Provide the [x, y] coordinate of the cell's center where the given text is located.  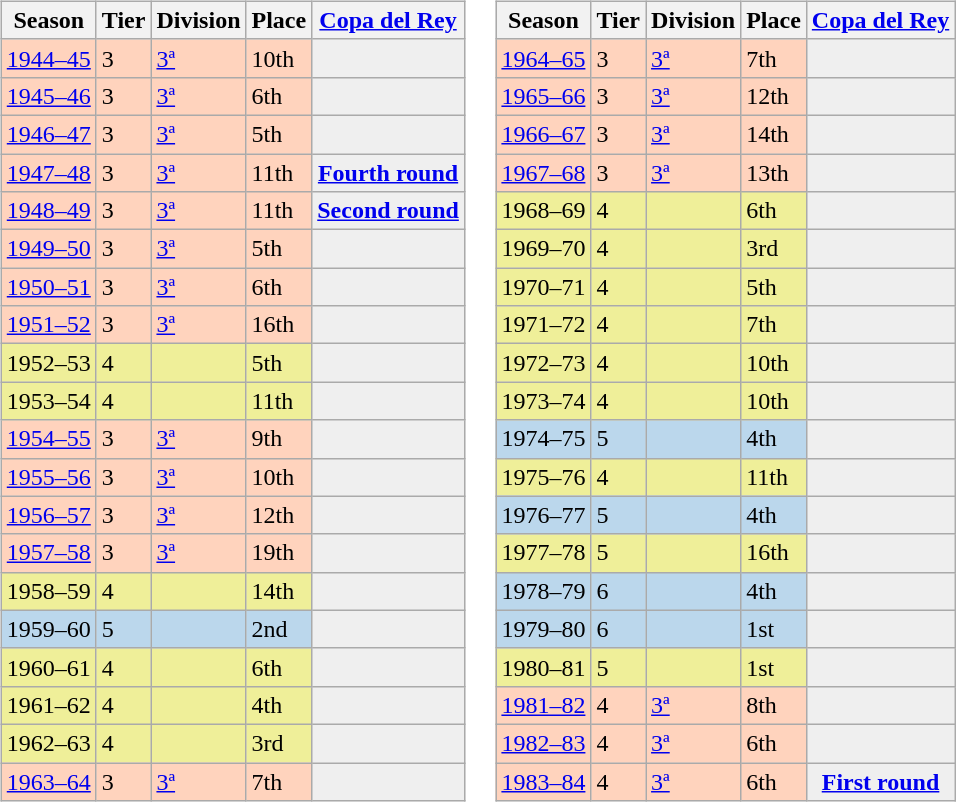
1963–64 [48, 781]
1972–73 [544, 363]
1954–55 [48, 439]
1957–58 [48, 553]
1976–77 [544, 515]
2nd [279, 629]
9th [279, 439]
1944–45 [48, 58]
1945–46 [48, 96]
13th [774, 173]
1975–76 [544, 477]
1952–53 [48, 363]
1978–79 [544, 591]
8th [774, 705]
1968–69 [544, 211]
Fourth round [388, 173]
1948–49 [48, 211]
1982–83 [544, 743]
1973–74 [544, 401]
1967–68 [544, 173]
1977–78 [544, 553]
1970–71 [544, 287]
1974–75 [544, 439]
1979–80 [544, 629]
1947–48 [48, 173]
1958–59 [48, 591]
1949–50 [48, 249]
1960–61 [48, 667]
1946–47 [48, 134]
1961–62 [48, 705]
1955–56 [48, 477]
1964–65 [544, 58]
1971–72 [544, 325]
1981–82 [544, 705]
1983–84 [544, 781]
1959–60 [48, 629]
1965–66 [544, 96]
1953–54 [48, 401]
1969–70 [544, 249]
19th [279, 553]
First round [880, 781]
1951–52 [48, 325]
1980–81 [544, 667]
1962–63 [48, 743]
Second round [388, 211]
1956–57 [48, 515]
1950–51 [48, 287]
1966–67 [544, 134]
